Extract the (X, Y) coordinate from the center of the cell holding the provided text.  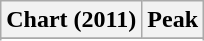
Chart (2011) (72, 20)
Peak (173, 20)
